Return the (X, Y) coordinate for the center point of the cell that contains the specified text.  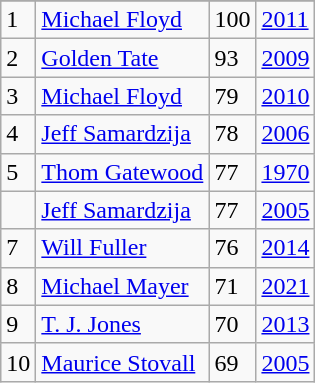
Maurice Stovall (122, 362)
4 (18, 134)
3 (18, 96)
69 (232, 362)
1 (18, 20)
Michael Mayer (122, 286)
100 (232, 20)
2013 (286, 324)
5 (18, 172)
9 (18, 324)
2009 (286, 58)
71 (232, 286)
8 (18, 286)
Will Fuller (122, 248)
2011 (286, 20)
2010 (286, 96)
78 (232, 134)
T. J. Jones (122, 324)
2014 (286, 248)
1970 (286, 172)
Thom Gatewood (122, 172)
Golden Tate (122, 58)
79 (232, 96)
93 (232, 58)
10 (18, 362)
76 (232, 248)
7 (18, 248)
70 (232, 324)
2006 (286, 134)
2 (18, 58)
2021 (286, 286)
